Return the [x, y] coordinate for the center point of the cell that contains the specified text.  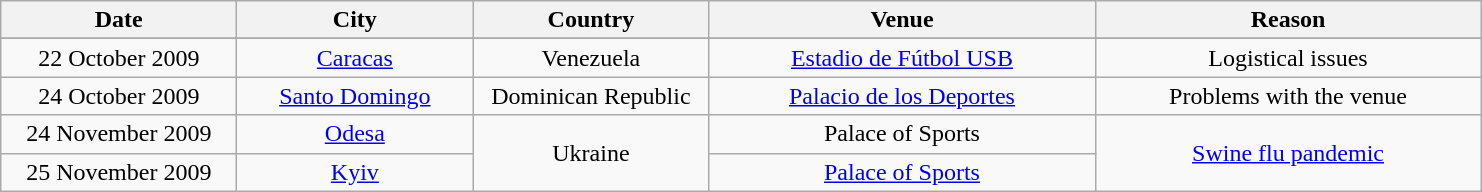
Caracas [355, 58]
24 November 2009 [119, 134]
City [355, 20]
Reason [1288, 20]
22 October 2009 [119, 58]
Dominican Republic [591, 96]
Odesa [355, 134]
24 October 2009 [119, 96]
Venue [902, 20]
Santo Domingo [355, 96]
Problems with the venue [1288, 96]
Palacio de los Deportes [902, 96]
Venezuela [591, 58]
Ukraine [591, 153]
Estadio de Fútbol USB [902, 58]
25 November 2009 [119, 172]
Swine flu pandemic [1288, 153]
Country [591, 20]
Logistical issues [1288, 58]
Kyiv [355, 172]
Date [119, 20]
